Search for the cell housing the specified text and yield its (X, Y) center coordinate. 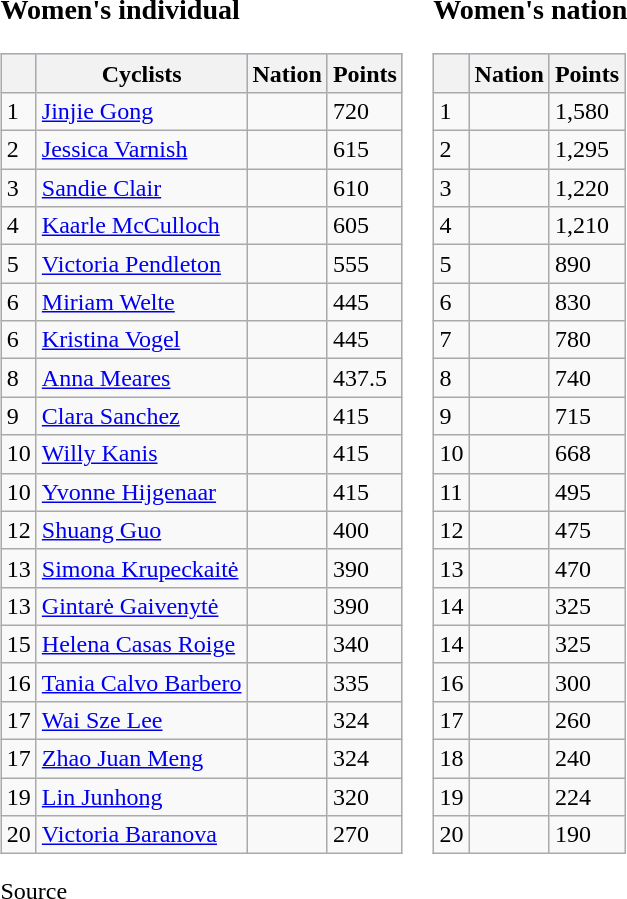
Wai Sze Lee (142, 720)
Shuang Guo (142, 530)
190 (586, 835)
830 (586, 302)
Victoria Baranova (142, 835)
320 (364, 797)
Anna Meares (142, 378)
Jinjie Gong (142, 111)
Kaarle McCulloch (142, 226)
Helena Casas Roige (142, 644)
15 (18, 644)
11 (452, 492)
Clara Sanchez (142, 416)
615 (364, 150)
495 (586, 492)
780 (586, 340)
Yvonne Hijgenaar (142, 492)
475 (586, 530)
300 (586, 682)
Zhao Juan Meng (142, 759)
470 (586, 568)
7 (452, 340)
400 (364, 530)
Willy Kanis (142, 454)
Sandie Clair (142, 188)
437.5 (364, 378)
270 (364, 835)
1,220 (586, 188)
890 (586, 264)
610 (364, 188)
Cyclists (142, 73)
240 (586, 759)
Victoria Pendleton (142, 264)
340 (364, 644)
720 (364, 111)
Kristina Vogel (142, 340)
18 (452, 759)
224 (586, 797)
Miriam Welte (142, 302)
668 (586, 454)
1,580 (586, 111)
1,295 (586, 150)
605 (364, 226)
Gintarė Gaivenytė (142, 606)
335 (364, 682)
260 (586, 720)
Jessica Varnish (142, 150)
740 (586, 378)
1,210 (586, 226)
555 (364, 264)
715 (586, 416)
Lin Junhong (142, 797)
Simona Krupeckaitė (142, 568)
Tania Calvo Barbero (142, 682)
